Return [x, y] of the center of cell containing provided text 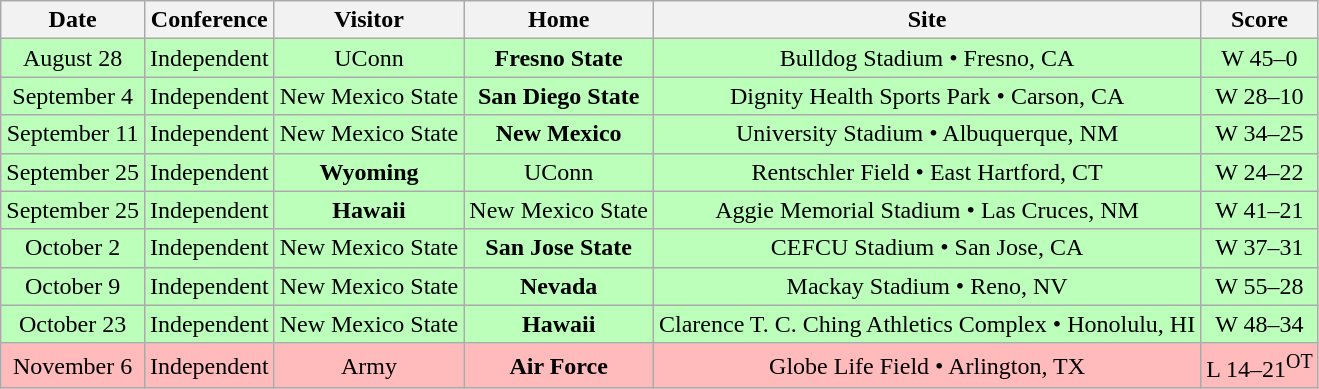
Globe Life Field • Arlington, TX [926, 366]
Conference [209, 20]
September 4 [73, 96]
San Diego State [559, 96]
W 55–28 [1260, 286]
October 9 [73, 286]
San Jose State [559, 248]
Date [73, 20]
Home [559, 20]
Dignity Health Sports Park • Carson, CA [926, 96]
Mackay Stadium • Reno, NV [926, 286]
October 23 [73, 324]
October 2 [73, 248]
W 41–21 [1260, 210]
Aggie Memorial Stadium • Las Cruces, NM [926, 210]
Rentschler Field • East Hartford, CT [926, 172]
Bulldog Stadium • Fresno, CA [926, 58]
Wyoming [369, 172]
W 45–0 [1260, 58]
W 37–31 [1260, 248]
August 28 [73, 58]
Clarence T. C. Ching Athletics Complex • Honolulu, HI [926, 324]
Score [1260, 20]
September 11 [73, 134]
Air Force [559, 366]
W 24–22 [1260, 172]
L 14–21OT [1260, 366]
Nevada [559, 286]
November 6 [73, 366]
W 28–10 [1260, 96]
Site [926, 20]
New Mexico [559, 134]
Army [369, 366]
W 48–34 [1260, 324]
CEFCU Stadium • San Jose, CA [926, 248]
University Stadium • Albuquerque, NM [926, 134]
Visitor [369, 20]
Fresno State [559, 58]
W 34–25 [1260, 134]
